For the text-containing cell, return its midpoint in [X, Y] coordinate format. 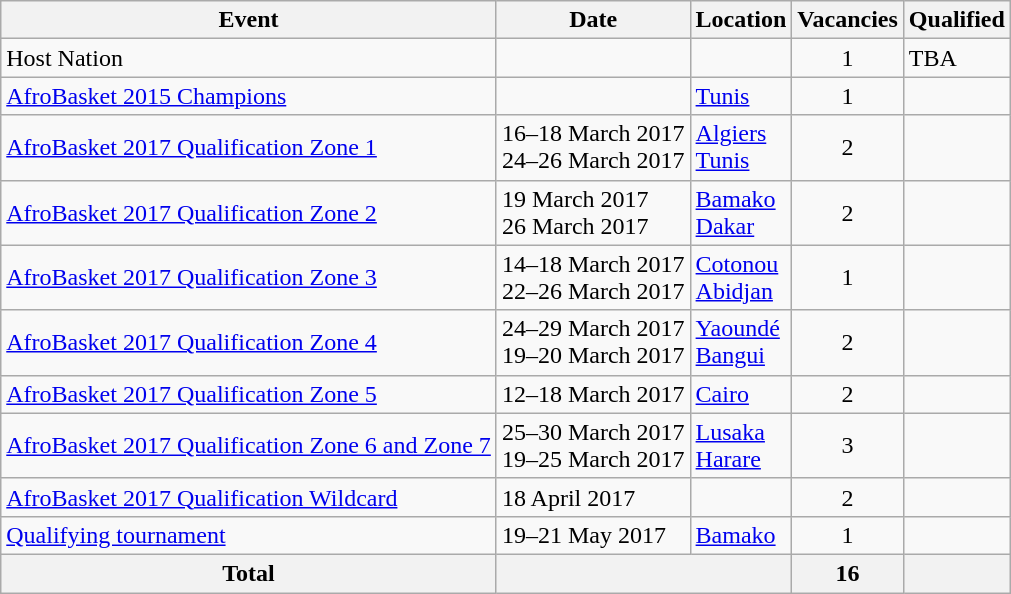
AfroBasket 2017 Qualification Zone 3 [249, 278]
AfroBasket 2017 Qualification Zone 1 [249, 148]
Qualifying tournament [249, 535]
Algiers Tunis [741, 148]
TBA [956, 58]
3 [848, 446]
Yaoundé Bangui [741, 342]
Date [593, 20]
Bamako [741, 535]
12–18 March 2017 [593, 394]
Total [249, 573]
AfroBasket 2017 Qualification Zone 4 [249, 342]
Location [741, 20]
16–18 March 201724–26 March 2017 [593, 148]
Cairo [741, 394]
18 April 2017 [593, 497]
AfroBasket 2017 Qualification Zone 2 [249, 212]
AfroBasket 2017 Qualification Wildcard [249, 497]
24–29 March 201719–20 March 2017 [593, 342]
19 March 201726 March 2017 [593, 212]
AfroBasket 2015 Champions [249, 96]
Host Nation [249, 58]
16 [848, 573]
25–30 March 201719–25 March 2017 [593, 446]
AfroBasket 2017 Qualification Zone 6 and Zone 7 [249, 446]
Cotonou Abidjan [741, 278]
14–18 March 201722–26 March 2017 [593, 278]
Tunis [741, 96]
19–21 May 2017 [593, 535]
Qualified [956, 20]
Vacancies [848, 20]
Lusaka Harare [741, 446]
AfroBasket 2017 Qualification Zone 5 [249, 394]
Bamako Dakar [741, 212]
Event [249, 20]
